Scan for the cell matching the given text and deliver its (x, y) coordinate at center. 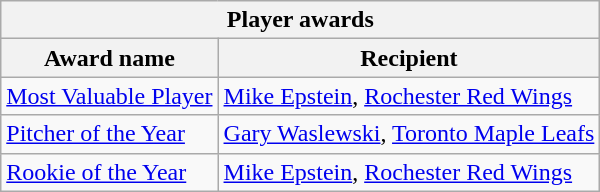
Gary Waslewski, Toronto Maple Leafs (409, 134)
Recipient (409, 58)
Pitcher of the Year (110, 134)
Award name (110, 58)
Most Valuable Player (110, 96)
Player awards (300, 20)
Rookie of the Year (110, 172)
